Extract the [x, y] coordinate from the center of the cell holding the provided text.  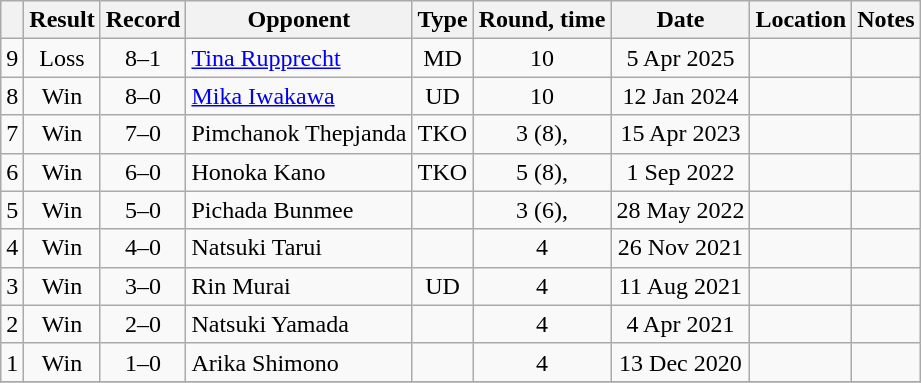
Type [442, 20]
1–0 [143, 362]
Mika Iwakawa [299, 96]
Round, time [542, 20]
Record [143, 20]
1 [12, 362]
13 Dec 2020 [680, 362]
Pimchanok Thepjanda [299, 134]
12 Jan 2024 [680, 96]
Honoka Kano [299, 172]
3 [12, 286]
8–1 [143, 58]
MD [442, 58]
Date [680, 20]
6–0 [143, 172]
Loss [62, 58]
8–0 [143, 96]
Opponent [299, 20]
3–0 [143, 286]
11 Aug 2021 [680, 286]
Natsuki Yamada [299, 324]
26 Nov 2021 [680, 248]
Natsuki Tarui [299, 248]
1 Sep 2022 [680, 172]
4 Apr 2021 [680, 324]
Result [62, 20]
4–0 [143, 248]
3 (8), [542, 134]
Location [801, 20]
7–0 [143, 134]
5 [12, 210]
5 (8), [542, 172]
Tina Rupprecht [299, 58]
Arika Shimono [299, 362]
2–0 [143, 324]
Pichada Bunmee [299, 210]
7 [12, 134]
Notes [886, 20]
2 [12, 324]
5 Apr 2025 [680, 58]
8 [12, 96]
9 [12, 58]
6 [12, 172]
15 Apr 2023 [680, 134]
5–0 [143, 210]
3 (6), [542, 210]
28 May 2022 [680, 210]
Rin Murai [299, 286]
